Extract the (X, Y) coordinate from the center of the cell holding the provided text.  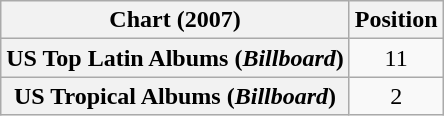
Chart (2007) (176, 20)
11 (396, 58)
Position (396, 20)
2 (396, 96)
US Top Latin Albums (Billboard) (176, 58)
US Tropical Albums (Billboard) (176, 96)
